Return [X, Y] of the center of cell containing provided text 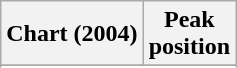
Peakposition [189, 34]
Chart (2004) [72, 34]
